Return the [X, Y] coordinate for the center point of the cell that contains the specified text.  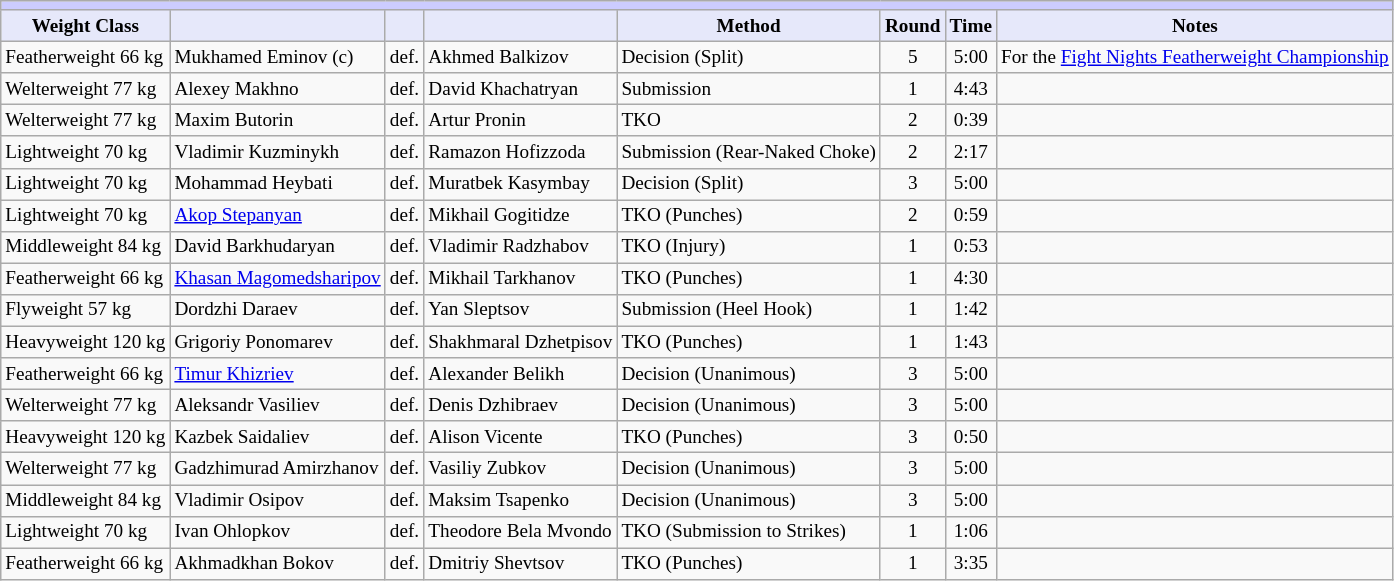
1:43 [970, 342]
Mukhamed Eminov (c) [278, 57]
Vladimir Radzhabov [520, 247]
Yan Sleptsov [520, 310]
David Barkhudaryan [278, 247]
Alexander Belikh [520, 374]
Ivan Ohlopkov [278, 532]
5 [912, 57]
Dordzhi Daraev [278, 310]
3:35 [970, 564]
0:59 [970, 216]
Vladimir Osipov [278, 500]
Alison Vicente [520, 437]
Maxim Butorin [278, 121]
Ramazon Hofizzoda [520, 152]
Method [749, 26]
4:30 [970, 279]
Grigoriy Ponomarev [278, 342]
1:42 [970, 310]
Gadzhimurad Amirzhanov [278, 469]
Denis Dzhibraev [520, 405]
1:06 [970, 532]
Time [970, 26]
Submission [749, 89]
Round [912, 26]
Notes [1194, 26]
For the Fight Nights Featherweight Championship [1194, 57]
Dmitriy Shevtsov [520, 564]
Artur Pronin [520, 121]
Submission (Rear-Naked Choke) [749, 152]
David Khachatryan [520, 89]
Submission (Heel Hook) [749, 310]
Khasan Magomedsharipov [278, 279]
0:39 [970, 121]
0:53 [970, 247]
Shakhmaral Dzhetpisov [520, 342]
Mikhail Gogitidze [520, 216]
4:43 [970, 89]
2:17 [970, 152]
Aleksandr Vasiliev [278, 405]
Kazbek Saidaliev [278, 437]
Akhmadkhan Bokov [278, 564]
TKO (Injury) [749, 247]
Theodore Bela Mvondo [520, 532]
Alexey Makhno [278, 89]
TKO (Submission to Strikes) [749, 532]
Mikhail Tarkhanov [520, 279]
Maksim Tsapenko [520, 500]
Weight Class [86, 26]
Akhmed Balkizov [520, 57]
Flyweight 57 kg [86, 310]
Akop Stepanyan [278, 216]
Vasiliy Zubkov [520, 469]
0:50 [970, 437]
Vladimir Kuzminykh [278, 152]
Timur Khizriev [278, 374]
Mohammad Heybati [278, 184]
Muratbek Kasymbay [520, 184]
TKO [749, 121]
